Extract the [x, y] coordinate from the center of the cell holding the provided text.  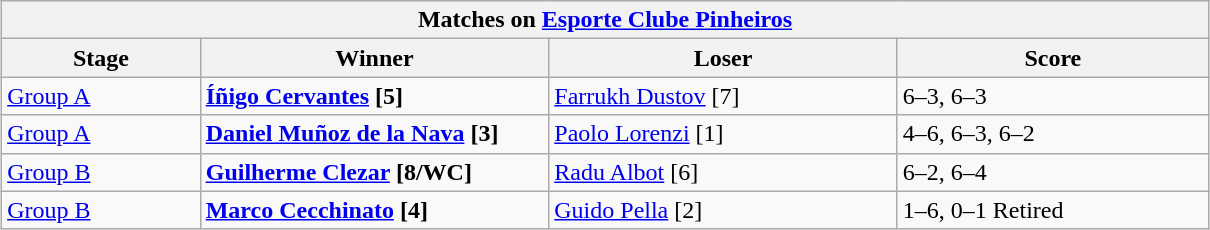
Matches on Esporte Clube Pinheiros [606, 20]
4–6, 6–3, 6–2 [1052, 134]
Loser [724, 58]
Farrukh Dustov [7] [724, 96]
Stage [102, 58]
Íñigo Cervantes [5] [374, 96]
6–2, 6–4 [1052, 172]
Winner [374, 58]
Score [1052, 58]
Guilherme Clezar [8/WC] [374, 172]
Marco Cecchinato [4] [374, 210]
Guido Pella [2] [724, 210]
1–6, 0–1 Retired [1052, 210]
Paolo Lorenzi [1] [724, 134]
Radu Albot [6] [724, 172]
Daniel Muñoz de la Nava [3] [374, 134]
6–3, 6–3 [1052, 96]
